Return (x, y) of the center of cell containing provided text 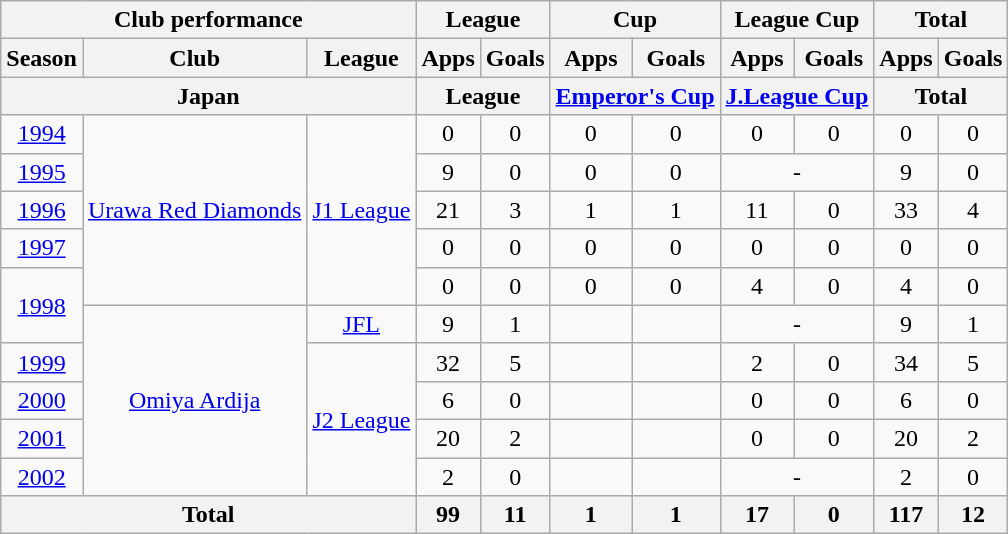
2000 (42, 400)
1997 (42, 248)
Club performance (208, 20)
99 (448, 515)
2001 (42, 438)
Cup (635, 20)
33 (906, 210)
J1 League (362, 210)
1996 (42, 210)
J2 League (362, 419)
12 (973, 515)
17 (757, 515)
2002 (42, 477)
3 (515, 210)
JFL (362, 324)
Season (42, 58)
Club (194, 58)
Urawa Red Diamonds (194, 210)
1998 (42, 305)
J.League Cup (797, 96)
Emperor's Cup (635, 96)
32 (448, 362)
117 (906, 515)
1994 (42, 134)
League Cup (797, 20)
Japan (208, 96)
34 (906, 362)
Omiya Ardija (194, 400)
1995 (42, 172)
21 (448, 210)
1999 (42, 362)
